Determine the (X, Y) coordinate at the center of the cell enclosing the given text.  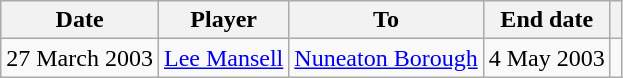
Nuneaton Borough (386, 58)
Player (223, 20)
To (386, 20)
4 May 2003 (546, 58)
End date (546, 20)
27 March 2003 (80, 58)
Date (80, 20)
Lee Mansell (223, 58)
